Determine the (X, Y) coordinate at the center of the cell enclosing the given text.  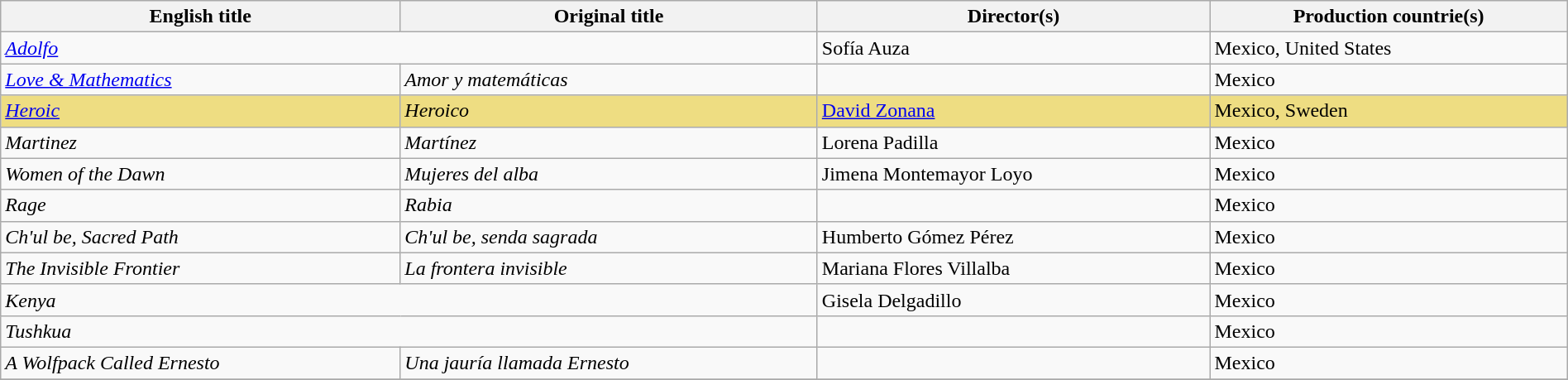
Heroico (609, 111)
Director(s) (1014, 17)
Love & Mathematics (200, 79)
The Invisible Frontier (200, 268)
Rage (200, 205)
Mujeres del alba (609, 174)
David Zonana (1014, 111)
Lorena Padilla (1014, 142)
Gisela Delgadillo (1014, 300)
La frontera invisible (609, 268)
Original title (609, 17)
English title (200, 17)
Mexico, Sweden (1389, 111)
Martinez (200, 142)
Women of the Dawn (200, 174)
A Wolfpack Called Ernesto (200, 363)
Sofía Auza (1014, 48)
Amor y matemáticas (609, 79)
Kenya (409, 300)
Rabia (609, 205)
Mexico, United States (1389, 48)
Ch'ul be, Sacred Path (200, 237)
Martínez (609, 142)
Jimena Montemayor Loyo (1014, 174)
Production countrie(s) (1389, 17)
Heroic (200, 111)
Tushkua (409, 331)
Adolfo (409, 48)
Humberto Gómez Pérez (1014, 237)
Ch'ul be, senda sagrada (609, 237)
Una jauría llamada Ernesto (609, 363)
Mariana Flores Villalba (1014, 268)
